Capture the cell that displays the provided text and extract its [x, y] central coordinate. 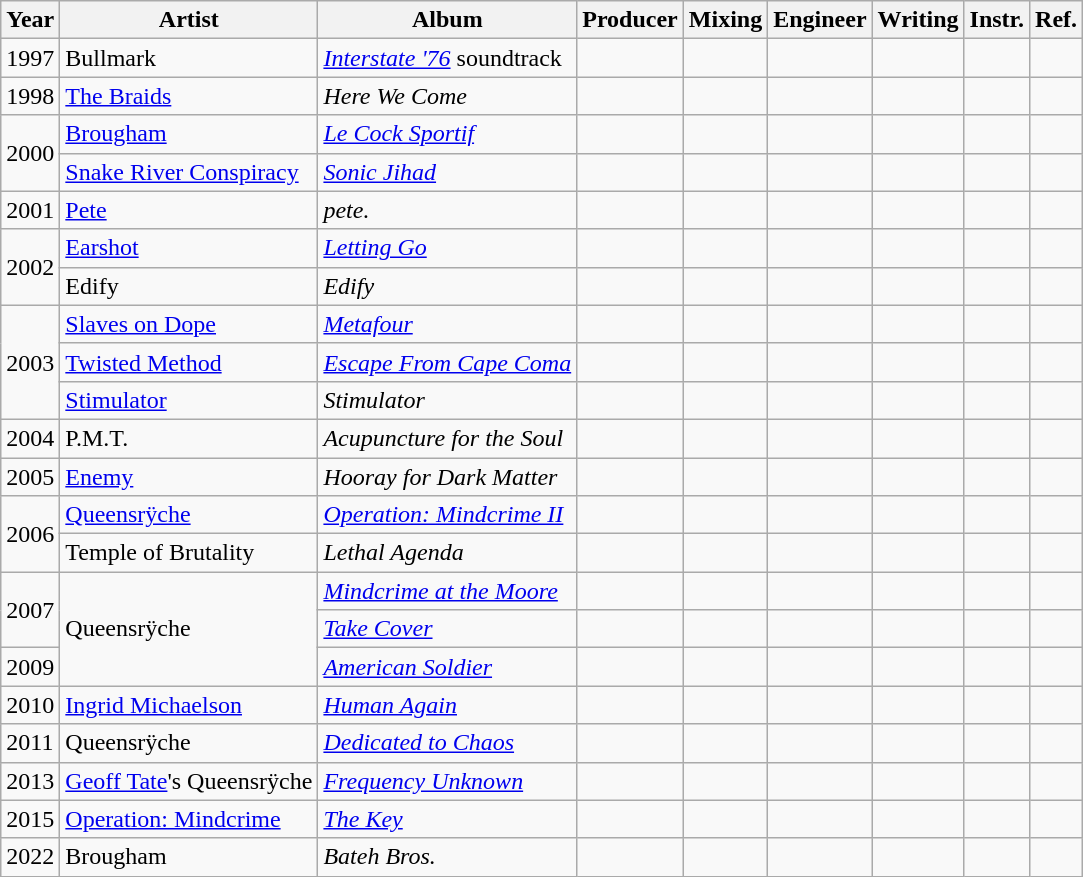
Instr. [997, 20]
Sonic Jihad [448, 172]
2003 [30, 362]
Letting Go [448, 248]
Interstate '76 soundtrack [448, 58]
Frequency Unknown [448, 781]
Lethal Agenda [448, 553]
2001 [30, 210]
2007 [30, 610]
1997 [30, 58]
Mindcrime at the Moore [448, 591]
Writing [918, 20]
Geoff Tate's Queensrÿche [189, 781]
Snake River Conspiracy [189, 172]
2011 [30, 743]
Acupuncture for the Soul [448, 438]
2015 [30, 819]
2022 [30, 857]
2006 [30, 534]
The Key [448, 819]
Bateh Bros. [448, 857]
The Braids [189, 96]
Hooray for Dark Matter [448, 477]
Ref. [1056, 20]
Temple of Brutality [189, 553]
2013 [30, 781]
Bullmark [189, 58]
Dedicated to Chaos [448, 743]
Human Again [448, 705]
1998 [30, 96]
Pete [189, 210]
Operation: Mindcrime II [448, 515]
Engineer [820, 20]
Earshot [189, 248]
American Soldier [448, 667]
pete. [448, 210]
Album [448, 20]
Take Cover [448, 629]
Artist [189, 20]
Slaves on Dope [189, 324]
2002 [30, 267]
P.M.T. [189, 438]
Enemy [189, 477]
Escape From Cape Coma [448, 362]
Operation: Mindcrime [189, 819]
2010 [30, 705]
2005 [30, 477]
2009 [30, 667]
Here We Come [448, 96]
Metafour [448, 324]
2000 [30, 153]
2004 [30, 438]
Le Cock Sportif [448, 134]
Producer [630, 20]
Twisted Method [189, 362]
Ingrid Michaelson [189, 705]
Year [30, 20]
Mixing [725, 20]
